Capture the cell that displays the provided text and extract its [X, Y] central coordinate. 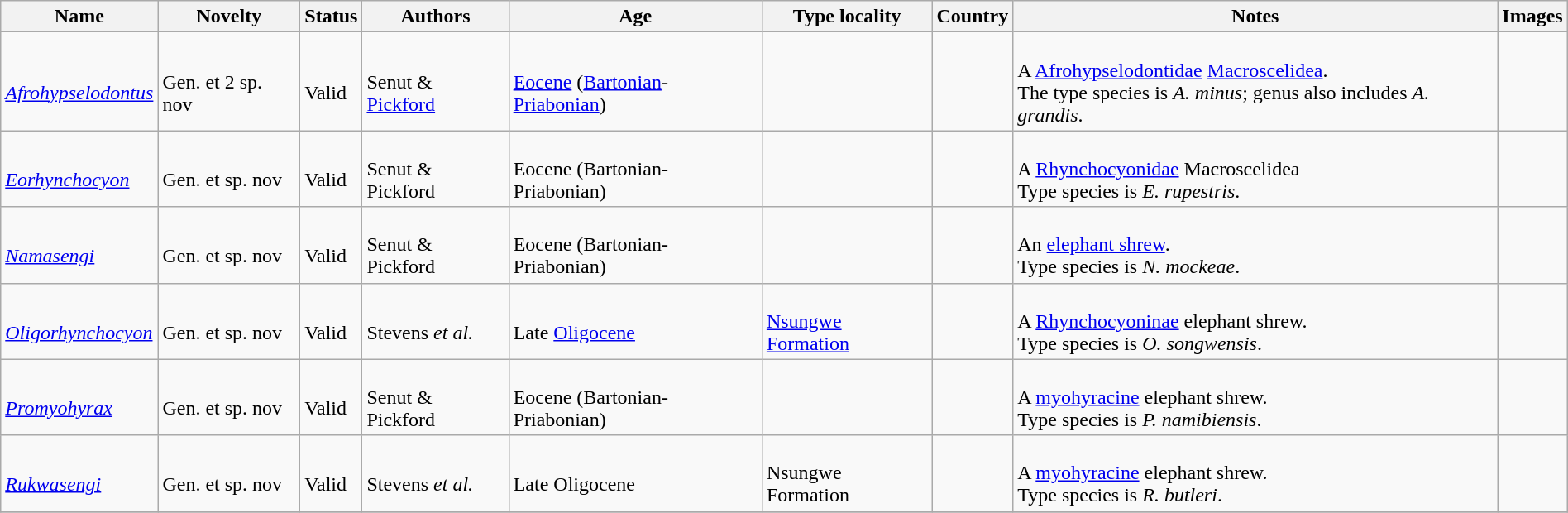
Rukwasengi [79, 473]
Oligorhynchocyon [79, 321]
A myohyracine elephant shrew. Type species is R. butleri. [1255, 473]
Gen. et 2 sp. nov [229, 81]
Eorhynchocyon [79, 169]
Novelty [229, 17]
A Rhynchocyoninae elephant shrew. Type species is O. songwensis. [1255, 321]
A Rhynchocyonidae Macroscelidea Type species is E. rupestris. [1255, 169]
Namasengi [79, 245]
Authors [435, 17]
An elephant shrew. Type species is N. mockeae. [1255, 245]
Name [79, 17]
A Afrohypselodontidae Macroscelidea. The type species is A. minus; genus also includes A. grandis. [1255, 81]
Promyohyrax [79, 397]
A myohyracine elephant shrew. Type species is P. namibiensis. [1255, 397]
Age [635, 17]
Images [1532, 17]
Type locality [847, 17]
Country [973, 17]
Notes [1255, 17]
Afrohypselodontus [79, 81]
Status [331, 17]
